Find where the given text appears and provide that cell's center as [x, y] coordinate. 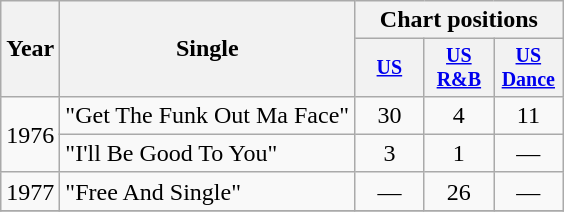
11 [528, 115]
"Free And Single" [208, 191]
3 [390, 153]
30 [390, 115]
1976 [30, 134]
USDance [528, 68]
"Get The Funk Out Ma Face" [208, 115]
26 [458, 191]
4 [458, 115]
1977 [30, 191]
US [390, 68]
1 [458, 153]
Single [208, 49]
USR&B [458, 68]
Year [30, 49]
Chart positions [459, 20]
"I'll Be Good To You" [208, 153]
